Return the [x, y] coordinate for the center point of the cell that contains the specified text.  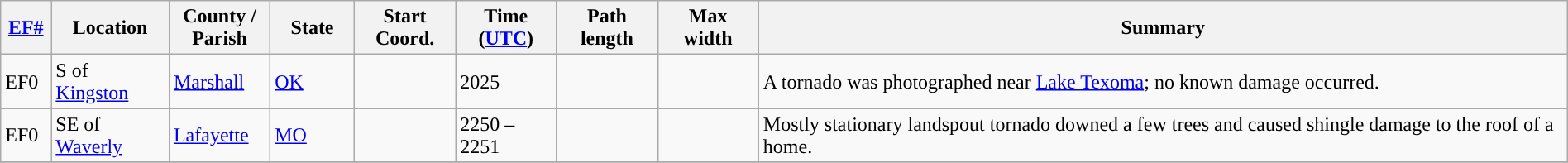
County / Parish [219, 28]
Summary [1163, 28]
Path length [607, 28]
MO [313, 136]
Start Coord. [404, 28]
Marshall [219, 81]
State [313, 28]
2025 [506, 81]
S of Kingston [111, 81]
Time (UTC) [506, 28]
2250 – 2251 [506, 136]
SE of Waverly [111, 136]
A tornado was photographed near Lake Texoma; no known damage occurred. [1163, 81]
OK [313, 81]
Mostly stationary landspout tornado downed a few trees and caused shingle damage to the roof of a home. [1163, 136]
Location [111, 28]
EF# [26, 28]
Lafayette [219, 136]
Max width [708, 28]
